Detect which cell encompasses the target text, then output its (X, Y) center coordinate. 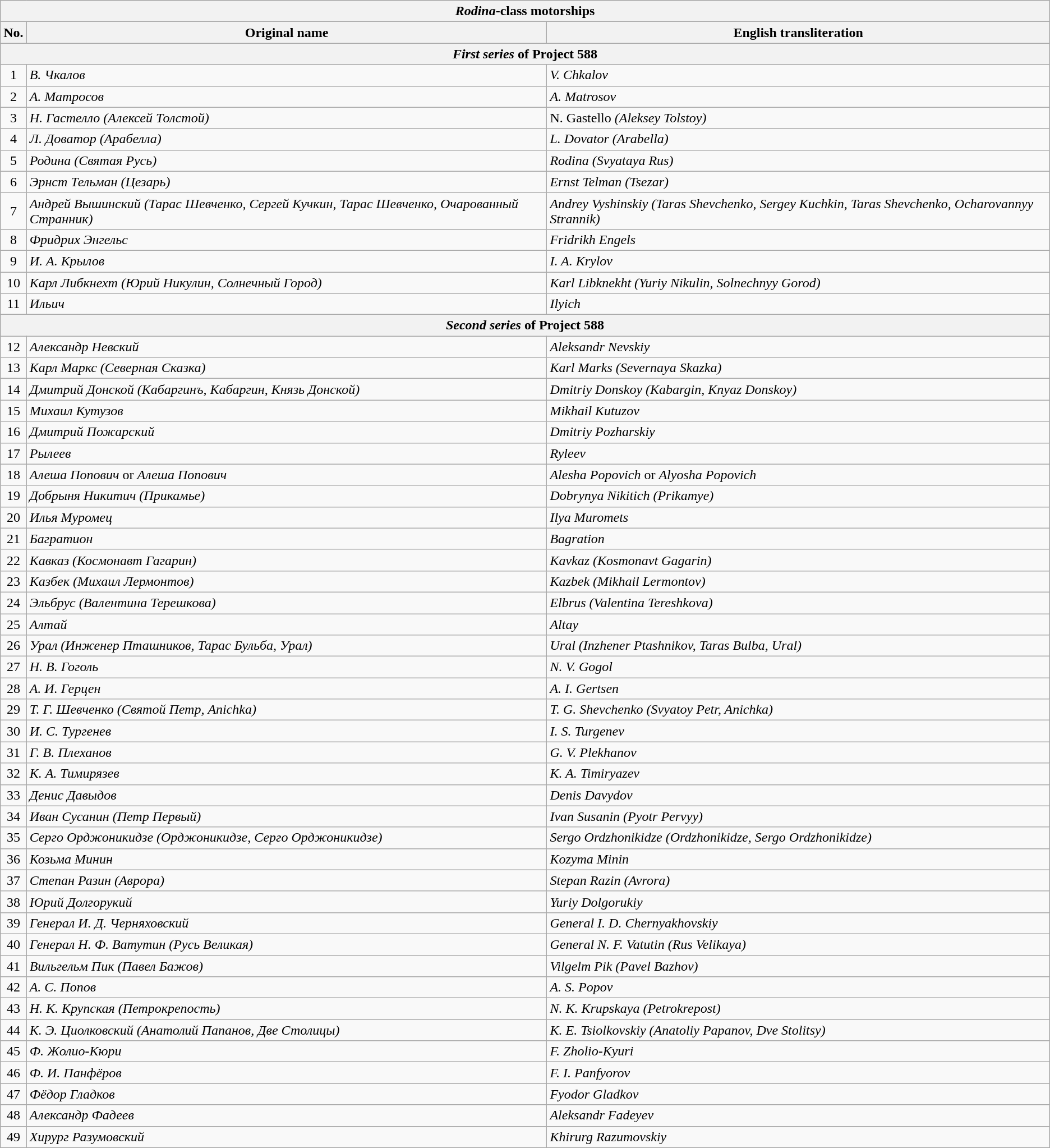
G. V. Plekhanov (798, 752)
Генерал Н. Ф. Ватутин (Русь Великая) (287, 944)
N. Gastello (Aleksey Tolstoy) (798, 118)
L. Dovator (Arabella) (798, 139)
36 (13, 859)
N. V. Gogol (798, 667)
3 (13, 118)
Ильич (287, 304)
Хирург Разумовский (287, 1137)
Денис Давыдов (287, 795)
Elbrus (Valentina Tereshkova) (798, 603)
F. Zholio-Kyuri (798, 1051)
21 (13, 539)
Dobrynya Nikitich (Prikamye) (798, 496)
14 (13, 389)
Эрнст Тельман (Цезарь) (287, 182)
42 (13, 988)
Sergo Ordzhonikidze (Ordzhonikidze, Sergo Ordzhonikidze) (798, 838)
Karl Marks (Severnaya Skazka) (798, 368)
19 (13, 496)
Алтай (287, 624)
9 (13, 261)
Vilgelm Pik (Pavel Bazhov) (798, 966)
41 (13, 966)
27 (13, 667)
25 (13, 624)
Багратион (287, 539)
Дмитрий Пожарский (287, 432)
Н. К. Крупская (Петрокрепость) (287, 1009)
Andrey Vyshinskiy (Taras Shevchenko, Sergey Kuchkin, Taras Shevchenko, Ocharovannyy Strannik) (798, 211)
33 (13, 795)
49 (13, 1137)
И. С. Тургенев (287, 731)
Ivan Susanin (Pyotr Pervyy) (798, 816)
Л. Доватор (Арабелла) (287, 139)
Александр Невский (287, 347)
13 (13, 368)
Ernst Telman (Tsezar) (798, 182)
12 (13, 347)
46 (13, 1073)
A. Matrosov (798, 97)
Вильгельм Пик (Павел Бажов) (287, 966)
Н. Гастелло (Алексей Толстой) (287, 118)
Ф. Жолио-Кюри (287, 1051)
Кавказ (Космонавт Гагарин) (287, 560)
И. А. Крылов (287, 261)
45 (13, 1051)
Ryleev (798, 453)
Эльбрус (Валентина Терешкова) (287, 603)
K. A. Timiryazev (798, 774)
Aleksandr Fadeyev (798, 1115)
23 (13, 581)
В. Чкалов (287, 75)
47 (13, 1094)
Добрыня Никитич (Прикамье) (287, 496)
Fridrikh Engels (798, 240)
8 (13, 240)
Серго Орджоникидзе (Орджоникидзе, Серго Орджоникидзе) (287, 838)
Karl Libknekht (Yuriy Nikulin, Solnechnyy Gorod) (798, 282)
F. I. Panfyorov (798, 1073)
Altay (798, 624)
Михаил Кутузов (287, 411)
A. S. Popov (798, 988)
30 (13, 731)
Александр Фадеев (287, 1115)
Иван Сусанин (Петр Первый) (287, 816)
К. А. Тимирязев (287, 774)
Rodina-class motorships (525, 11)
11 (13, 304)
Fyodor Gladkov (798, 1094)
English transliteration (798, 33)
Карл Маркс (Северная Сказка) (287, 368)
7 (13, 211)
T. G. Shevchenko (Svyatoy Petr, Anichka) (798, 710)
Khirurg Razumovskiy (798, 1137)
18 (13, 475)
Фридрих Энгельс (287, 240)
Фёдор Гладков (287, 1094)
39 (13, 923)
K. E. Tsiolkovskiy (Anatoliy Papanov, Dve Stolitsy) (798, 1030)
А. И. Герцен (287, 688)
I. A. Krylov (798, 261)
Степан Разин (Аврора) (287, 880)
20 (13, 517)
Алеша Попович or Алеша Попович (287, 475)
5 (13, 160)
10 (13, 282)
16 (13, 432)
1 (13, 75)
V. Chkalov (798, 75)
22 (13, 560)
Ural (Inzhener Ptashnikov, Taras Bulba, Ural) (798, 646)
Original name (287, 33)
Second series of Project 588 (525, 325)
General N. F. Vatutin (Rus Velikaya) (798, 944)
I. S. Turgenev (798, 731)
24 (13, 603)
Родина (Святая Русь) (287, 160)
Урал (Инженер Пташников, Тарас Бульба, Урал) (287, 646)
First series of Project 588 (525, 54)
31 (13, 752)
Ilya Muromets (798, 517)
Dmitriy Pozharskiy (798, 432)
6 (13, 182)
35 (13, 838)
Dmitriy Donskoy (Kabargin, Knyaz Donskoy) (798, 389)
40 (13, 944)
General I. D. Chernyakhovskiy (798, 923)
Т. Г. Шевченко (Святой Петр, Anichka) (287, 710)
N. K. Krupskaya (Petrokrepost) (798, 1009)
Ilyich (798, 304)
2 (13, 97)
Aleksandr Nevskiy (798, 347)
4 (13, 139)
Генерал И. Д. Черняховский (287, 923)
К. Э. Циолковский (Анатолий Папанов, Две Столицы) (287, 1030)
Stepan Razin (Avrora) (798, 880)
Рылеев (287, 453)
Андрей Вышинский (Тарас Шевченко, Сергей Кучкин, Тарас Шевченко, Очарованный Странник) (287, 211)
29 (13, 710)
No. (13, 33)
Козьма Минин (287, 859)
Denis Davydov (798, 795)
26 (13, 646)
Казбек (Михаил Лермонтов) (287, 581)
Карл Либкнехт (Юрий Никулин, Солнечный Город) (287, 282)
34 (13, 816)
Дмитрий Донской (Кабаргинъ, Кабаргин, Князь Донской) (287, 389)
38 (13, 902)
Bagration (798, 539)
A. I. Gertsen (798, 688)
17 (13, 453)
28 (13, 688)
Mikhail Kutuzov (798, 411)
32 (13, 774)
Kavkaz (Kosmonavt Gagarin) (798, 560)
44 (13, 1030)
15 (13, 411)
А. С. Попов (287, 988)
Г. В. Плеханов (287, 752)
Н. В. Гоголь (287, 667)
Kazbek (Mikhail Lermontov) (798, 581)
Юрий Долгорукий (287, 902)
43 (13, 1009)
А. Матросов (287, 97)
Ф. И. Панфёров (287, 1073)
Yuriy Dolgorukiy (798, 902)
Alesha Popovich or Alyosha Popovich (798, 475)
Rodina (Svyataya Rus) (798, 160)
Илья Муромец (287, 517)
Kozyma Minin (798, 859)
37 (13, 880)
48 (13, 1115)
